For the text-containing cell, return its midpoint in (x, y) coordinate format. 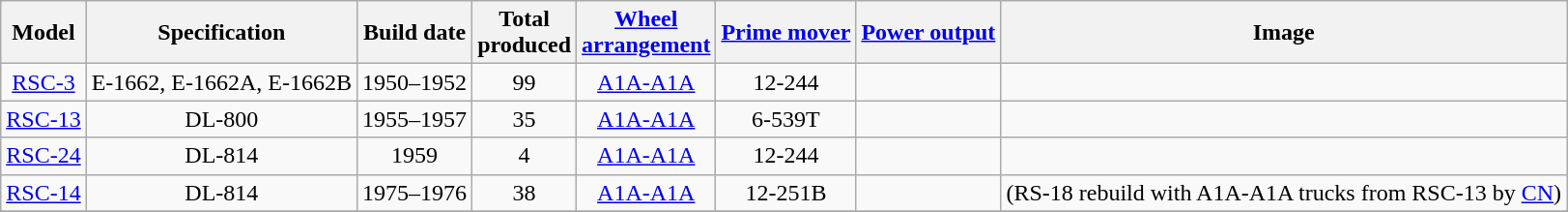
Build date (415, 33)
(RS-18 rebuild with A1A-A1A trucks from RSC-13 by CN) (1284, 193)
1959 (415, 156)
Totalproduced (525, 33)
1955–1957 (415, 119)
Prime mover (786, 33)
1950–1952 (415, 82)
Specification (221, 33)
Power output (928, 33)
RSC-24 (43, 156)
Image (1284, 33)
1975–1976 (415, 193)
Wheelarrangement (646, 33)
RSC-3 (43, 82)
Model (43, 33)
RSC-14 (43, 193)
4 (525, 156)
35 (525, 119)
99 (525, 82)
12-251B (786, 193)
6-539T (786, 119)
38 (525, 193)
RSC-13 (43, 119)
E-1662, E-1662A, E-1662B (221, 82)
DL-800 (221, 119)
